Extract the (X, Y) coordinate from the center of the cell holding the provided text.  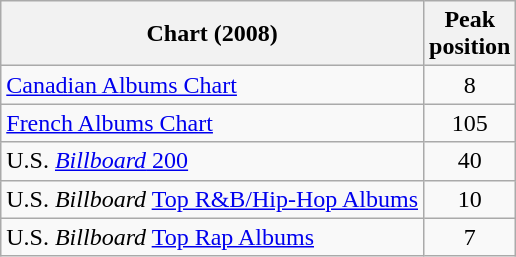
French Albums Chart (212, 123)
U.S. Billboard Top Rap Albums (212, 237)
Peakposition (470, 34)
U.S. Billboard Top R&B/Hip-Hop Albums (212, 199)
7 (470, 237)
40 (470, 161)
105 (470, 123)
8 (470, 85)
Chart (2008) (212, 34)
10 (470, 199)
Canadian Albums Chart (212, 85)
U.S. Billboard 200 (212, 161)
